Extract the [X, Y] coordinate from the center of the cell holding the provided text.  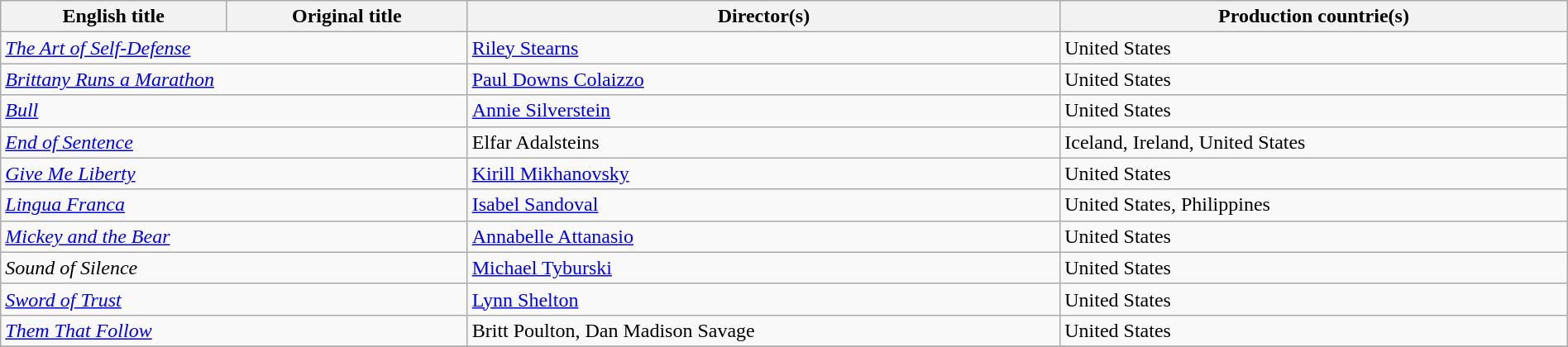
Britt Poulton, Dan Madison Savage [763, 330]
Director(s) [763, 17]
Kirill Mikhanovsky [763, 173]
Lingua Franca [234, 205]
Elfar Adalsteins [763, 142]
Paul Downs Colaizzo [763, 79]
Sword of Trust [234, 299]
Lynn Shelton [763, 299]
Annie Silverstein [763, 111]
Brittany Runs a Marathon [234, 79]
Mickey and the Bear [234, 236]
Annabelle Attanasio [763, 236]
Michael Tyburski [763, 268]
Iceland, Ireland, United States [1314, 142]
Isabel Sandoval [763, 205]
The Art of Self-Defense [234, 48]
Original title [347, 17]
End of Sentence [234, 142]
English title [114, 17]
Bull [234, 111]
United States, Philippines [1314, 205]
Production countrie(s) [1314, 17]
Riley Stearns [763, 48]
Them That Follow [234, 330]
Give Me Liberty [234, 173]
Sound of Silence [234, 268]
